Extract the [X, Y] coordinate from the center of the cell holding the provided text.  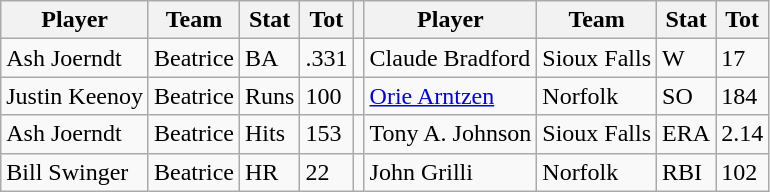
153 [326, 134]
Claude Bradford [450, 58]
100 [326, 96]
.331 [326, 58]
BA [269, 58]
22 [326, 172]
Runs [269, 96]
Hits [269, 134]
17 [742, 58]
Orie Arntzen [450, 96]
HR [269, 172]
102 [742, 172]
W [686, 58]
Tony A. Johnson [450, 134]
ERA [686, 134]
RBI [686, 172]
John Grilli [450, 172]
SO [686, 96]
Bill Swinger [75, 172]
2.14 [742, 134]
Justin Keenoy [75, 96]
184 [742, 96]
